Provide the (x, y) coordinate of the cell's center where the given text is located.  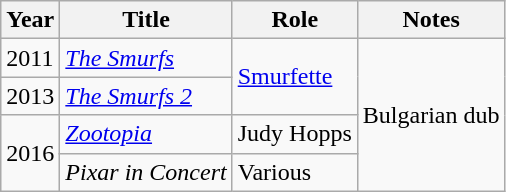
Notes (431, 20)
Zootopia (146, 134)
Smurfette (294, 77)
Year (30, 20)
Judy Hopps (294, 134)
2016 (30, 153)
Role (294, 20)
2013 (30, 96)
The Smurfs (146, 58)
2011 (30, 58)
Pixar in Concert (146, 172)
The Smurfs 2 (146, 96)
Bulgarian dub (431, 115)
Various (294, 172)
Title (146, 20)
